Output the (x, y) coordinate of the center of the cell containing the given text.  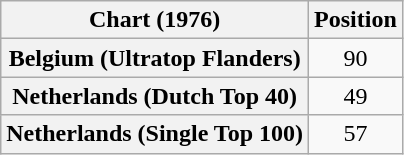
Belgium (Ultratop Flanders) (155, 58)
Position (356, 20)
57 (356, 134)
90 (356, 58)
Chart (1976) (155, 20)
49 (356, 96)
Netherlands (Dutch Top 40) (155, 96)
Netherlands (Single Top 100) (155, 134)
